Extract the [x, y] coordinate from the center of the cell holding the provided text.  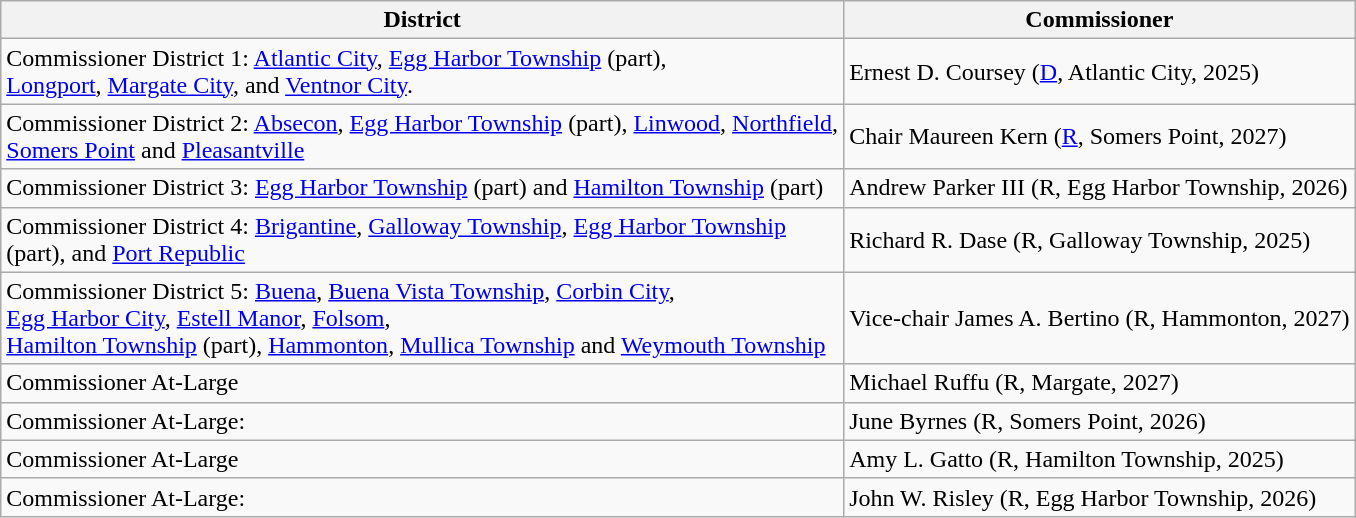
Ernest D. Coursey (D, Atlantic City, 2025) [1100, 72]
Commissioner District 2: Absecon, Egg Harbor Township (part), Linwood, Northfield, Somers Point and Pleasantville [422, 136]
John W. Risley (R, Egg Harbor Township, 2026) [1100, 497]
Amy L. Gatto (R, Hamilton Township, 2025) [1100, 459]
Andrew Parker III (R, Egg Harbor Township, 2026) [1100, 188]
Michael Ruffu (R, Margate, 2027) [1100, 383]
Commissioner District 1: Atlantic City, Egg Harbor Township (part), Longport, Margate City, and Ventnor City. [422, 72]
Commissioner District 4: Brigantine, Galloway Township, Egg Harbor Township (part), and Port Republic [422, 240]
Richard R. Dase (R, Galloway Township, 2025) [1100, 240]
Commissioner [1100, 20]
June Byrnes (R, Somers Point, 2026) [1100, 421]
Commissioner District 3: Egg Harbor Township (part) and Hamilton Township (part) [422, 188]
Vice-chair James A. Bertino (R, Hammonton, 2027) [1100, 318]
District [422, 20]
Chair Maureen Kern (R, Somers Point, 2027) [1100, 136]
